For the text-containing cell, return its midpoint in [X, Y] coordinate format. 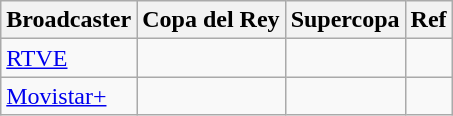
RTVE [69, 58]
Movistar+ [69, 96]
Ref [428, 20]
Copa del Rey [211, 20]
Supercopa [345, 20]
Broadcaster [69, 20]
